Provide the [x, y] coordinate of the cell's center where the given text is located.  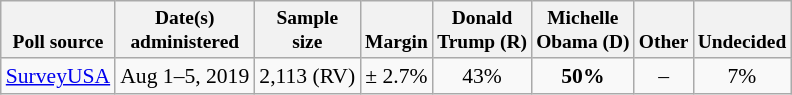
Other [664, 30]
Poll source [58, 30]
7% [742, 76]
Samplesize [307, 30]
Undecided [742, 30]
Date(s)administered [184, 30]
DonaldTrump (R) [482, 30]
– [664, 76]
50% [584, 76]
SurveyUSA [58, 76]
± 2.7% [396, 76]
Aug 1–5, 2019 [184, 76]
MichelleObama (D) [584, 30]
2,113 (RV) [307, 76]
43% [482, 76]
Margin [396, 30]
